Pinpoint the cell where the given text exists, returning its [X, Y] midpoint coordinate. 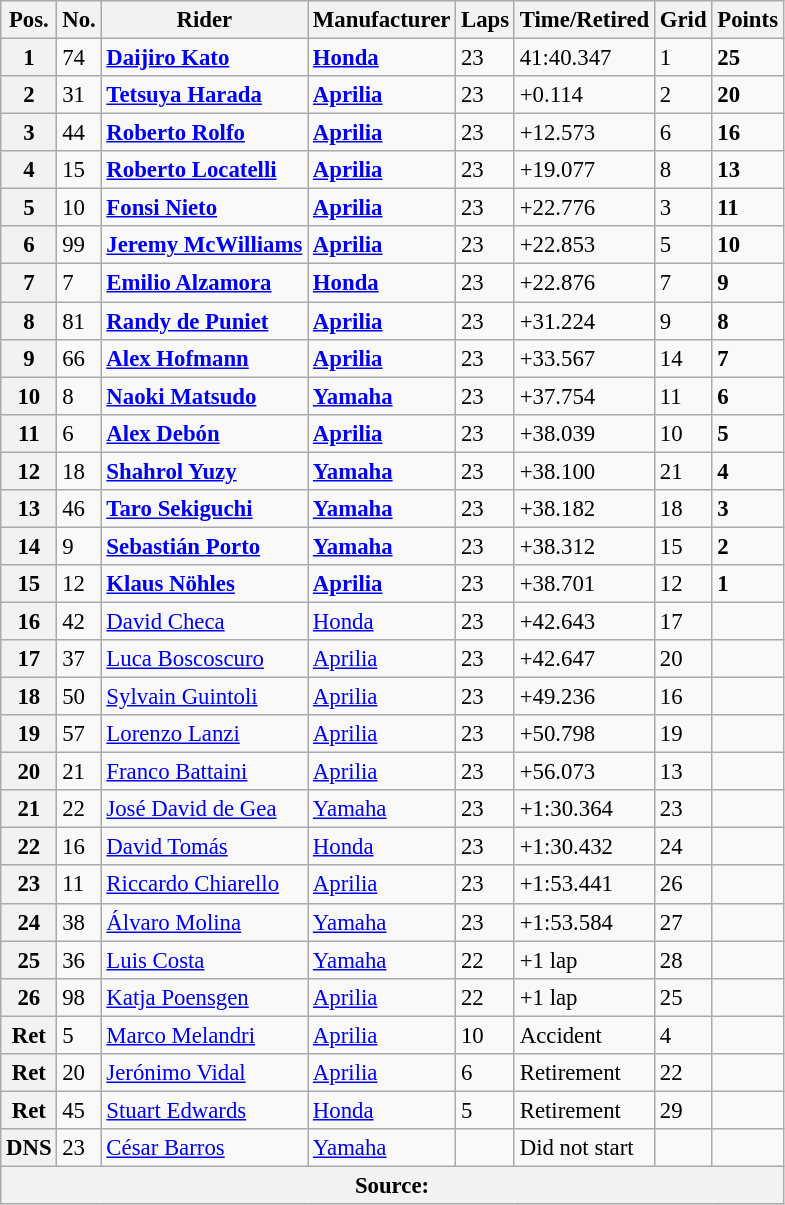
Accident [584, 1035]
Katja Poensgen [204, 997]
Riccardo Chiarello [204, 885]
Taro Sekiguchi [204, 509]
45 [79, 1110]
Randy de Puniet [204, 321]
César Barros [204, 1148]
Pos. [29, 20]
+42.643 [584, 621]
Grid [682, 20]
+33.567 [584, 358]
Manufacturer [382, 20]
David Checa [204, 621]
Naoki Matsudo [204, 396]
Time/Retired [584, 20]
Alex Debón [204, 433]
50 [79, 697]
42 [79, 621]
Rider [204, 20]
Alex Hofmann [204, 358]
No. [79, 20]
Jeremy McWilliams [204, 245]
Points [748, 20]
27 [682, 922]
29 [682, 1110]
+56.073 [584, 772]
+38.182 [584, 509]
+12.573 [584, 133]
+37.754 [584, 396]
+49.236 [584, 697]
Sylvain Guintoli [204, 697]
Did not start [584, 1148]
David Tomás [204, 847]
37 [79, 659]
Fonsi Nieto [204, 208]
Luis Costa [204, 960]
+50.798 [584, 734]
99 [79, 245]
Roberto Rolfo [204, 133]
+1:30.432 [584, 847]
57 [79, 734]
Franco Battaini [204, 772]
+38.312 [584, 546]
Shahrol Yuzy [204, 471]
Emilio Alzamora [204, 283]
66 [79, 358]
Sebastián Porto [204, 546]
+0.114 [584, 95]
44 [79, 133]
Source: [392, 1185]
Klaus Nöhles [204, 584]
+31.224 [584, 321]
Lorenzo Lanzi [204, 734]
38 [79, 922]
+22.876 [584, 283]
+42.647 [584, 659]
Jerónimo Vidal [204, 1073]
+38.039 [584, 433]
DNS [29, 1148]
Daijiro Kato [204, 58]
+22.776 [584, 208]
+38.100 [584, 471]
81 [79, 321]
Stuart Edwards [204, 1110]
31 [79, 95]
+1:30.364 [584, 809]
36 [79, 960]
46 [79, 509]
+1:53.441 [584, 885]
Álvaro Molina [204, 922]
José David de Gea [204, 809]
74 [79, 58]
41:40.347 [584, 58]
Luca Boscoscuro [204, 659]
Roberto Locatelli [204, 170]
28 [682, 960]
+22.853 [584, 245]
+19.077 [584, 170]
Laps [486, 20]
Marco Melandri [204, 1035]
+38.701 [584, 584]
98 [79, 997]
Tetsuya Harada [204, 95]
+1:53.584 [584, 922]
